Locate the cell with the specified text and output its [X, Y] center coordinate. 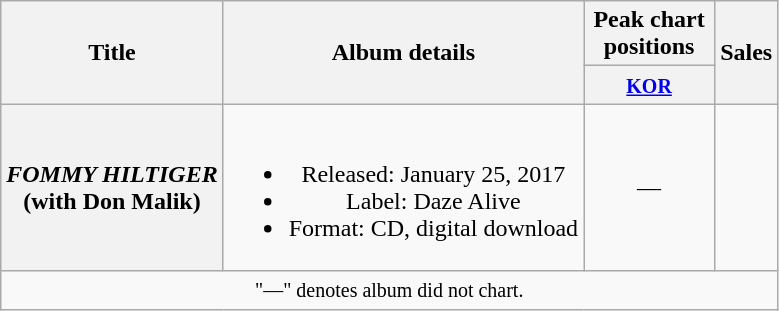
Peak chart positions [650, 34]
— [650, 188]
FOMMY HILTIGER (with Don Malik) [112, 188]
Sales [746, 52]
"—" denotes album did not chart. [390, 290]
KOR [650, 85]
Released: January 25, 2017Label: Daze AliveFormat: CD, digital download [403, 188]
Title [112, 52]
Album details [403, 52]
